Return the (X, Y) coordinate for the center point of the cell that contains the specified text.  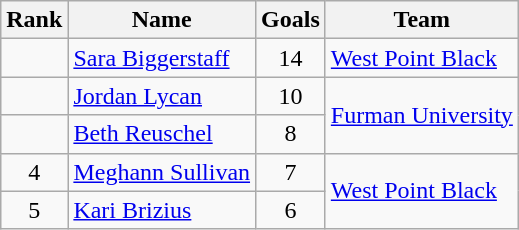
6 (291, 210)
8 (291, 134)
Kari Brizius (162, 210)
Beth Reuschel (162, 134)
Jordan Lycan (162, 96)
Goals (291, 20)
Rank (34, 20)
Team (422, 20)
Name (162, 20)
Sara Biggerstaff (162, 58)
7 (291, 172)
14 (291, 58)
10 (291, 96)
Meghann Sullivan (162, 172)
Furman University (422, 115)
4 (34, 172)
5 (34, 210)
